Extract the [X, Y] coordinate from the center of the cell holding the provided text.  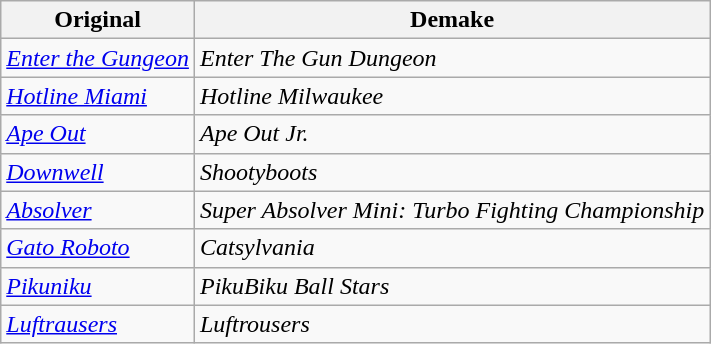
Ape Out Jr. [452, 134]
Absolver [98, 210]
Enter The Gun Dungeon [452, 58]
Shootyboots [452, 172]
Ape Out [98, 134]
Super Absolver Mini: Turbo Fighting Championship [452, 210]
Gato Roboto [98, 248]
Original [98, 20]
Hotline Miami [98, 96]
Luftrousers [452, 324]
Demake [452, 20]
Catsylvania [452, 248]
PikuBiku Ball Stars [452, 286]
Downwell [98, 172]
Hotline Milwaukee [452, 96]
Luftrausers [98, 324]
Pikuniku [98, 286]
Enter the Gungeon [98, 58]
